Detect which cell encompasses the target text, then output its (x, y) center coordinate. 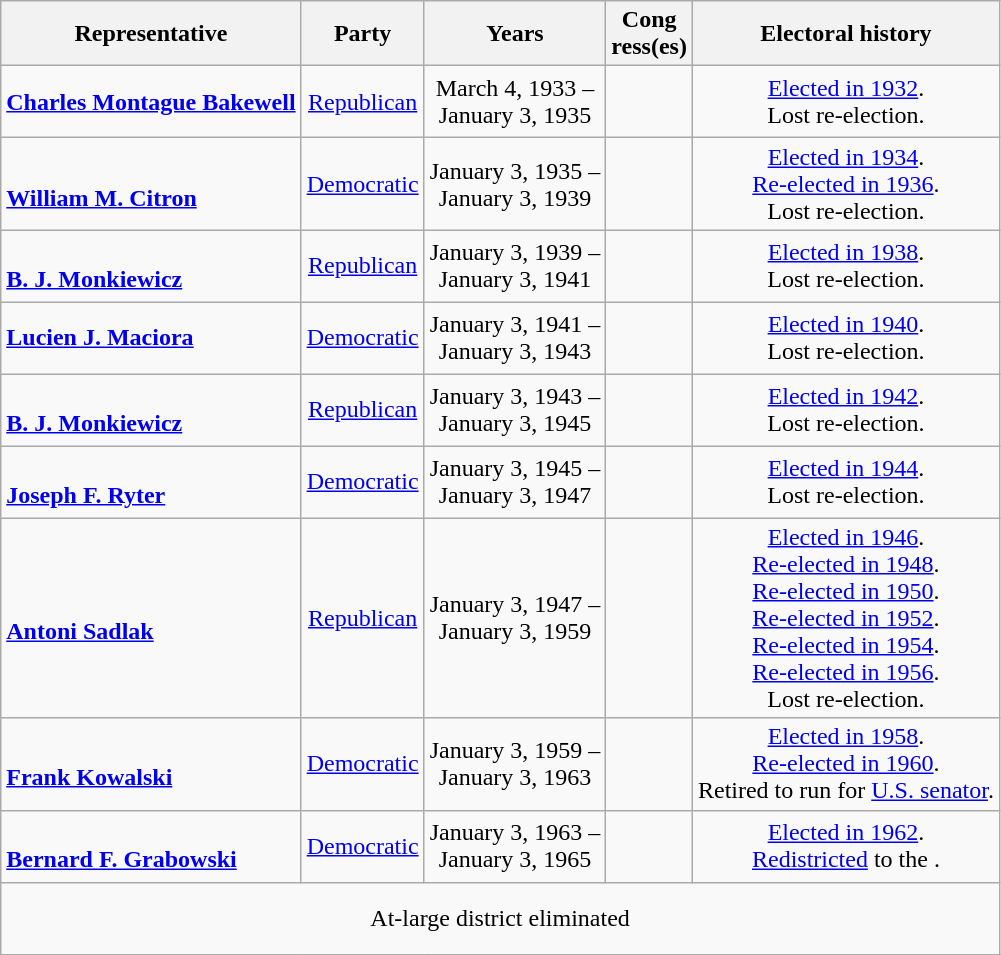
January 3, 1959 –January 3, 1963 (515, 764)
January 3, 1945 –January 3, 1947 (515, 482)
January 3, 1941 –January 3, 1943 (515, 338)
Frank Kowalski (151, 764)
Congress(es) (650, 34)
Elected in 1940.Lost re-election. (846, 338)
Bernard F. Grabowski (151, 846)
January 3, 1963 –January 3, 1965 (515, 846)
Party (362, 34)
Elected in 1932.Lost re-election. (846, 102)
Representative (151, 34)
Antoni Sadlak (151, 618)
Elected in 1934.Re-elected in 1936.Lost re-election. (846, 184)
Lucien J. Maciora (151, 338)
At-large district eliminated (500, 918)
William M. Citron (151, 184)
January 3, 1947 –January 3, 1959 (515, 618)
Elected in 1958.Re-elected in 1960.Retired to run for U.S. senator. (846, 764)
January 3, 1935 –January 3, 1939 (515, 184)
January 3, 1939 –January 3, 1941 (515, 266)
January 3, 1943 –January 3, 1945 (515, 410)
Elected in 1962.Redistricted to the . (846, 846)
Years (515, 34)
Elected in 1946.Re-elected in 1948.Re-elected in 1950.Re-elected in 1952.Re-elected in 1954.Re-elected in 1956.Lost re-election. (846, 618)
Charles Montague Bakewell (151, 102)
Joseph F. Ryter (151, 482)
Elected in 1942.Lost re-election. (846, 410)
March 4, 1933 –January 3, 1935 (515, 102)
Elected in 1944.Lost re-election. (846, 482)
Electoral history (846, 34)
Elected in 1938.Lost re-election. (846, 266)
